Extract the [x, y] coordinate from the center of the cell holding the provided text.  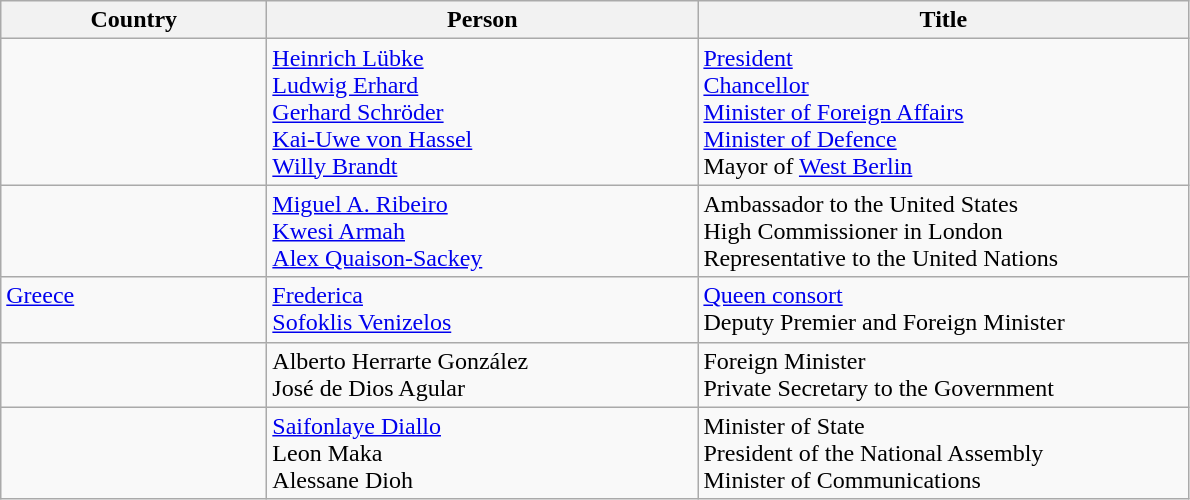
FredericaSofoklis Venizelos [482, 310]
Queen consortDeputy Premier and Foreign Minister [944, 310]
Saifonlaye DialloLeon MakaAlessane Dioh [482, 453]
Title [944, 20]
Greece [134, 310]
PresidentChancellorMinister of Foreign AffairsMinister of DefenceMayor of West Berlin [944, 112]
Person [482, 20]
Foreign MinisterPrivate Secretary to the Government [944, 374]
Alberto Herrarte GonzálezJosé de Dios Agular [482, 374]
Minister of StatePresident of the National AssemblyMinister of Communications [944, 453]
Ambassador to the United StatesHigh Commissioner in LondonRepresentative to the United Nations [944, 231]
Heinrich LübkeLudwig ErhardGerhard SchröderKai-Uwe von HasselWilly Brandt [482, 112]
Country [134, 20]
Miguel A. RibeiroKwesi ArmahAlex Quaison-Sackey [482, 231]
